Pinpoint the cell where the given text exists, returning its (x, y) midpoint coordinate. 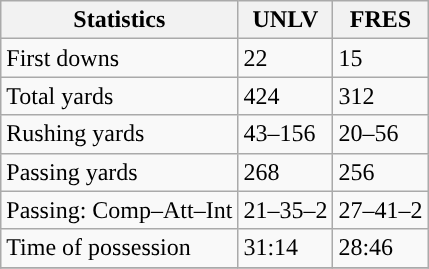
Rushing yards (120, 134)
Time of possession (120, 248)
43–156 (286, 134)
21–35–2 (286, 210)
First downs (120, 58)
Statistics (120, 20)
15 (380, 58)
312 (380, 96)
27–41–2 (380, 210)
Passing yards (120, 172)
Passing: Comp–Att–Int (120, 210)
424 (286, 96)
256 (380, 172)
FRES (380, 20)
Total yards (120, 96)
268 (286, 172)
UNLV (286, 20)
22 (286, 58)
31:14 (286, 248)
28:46 (380, 248)
20–56 (380, 134)
